Scan for the cell matching the given text and deliver its [X, Y] coordinate at center. 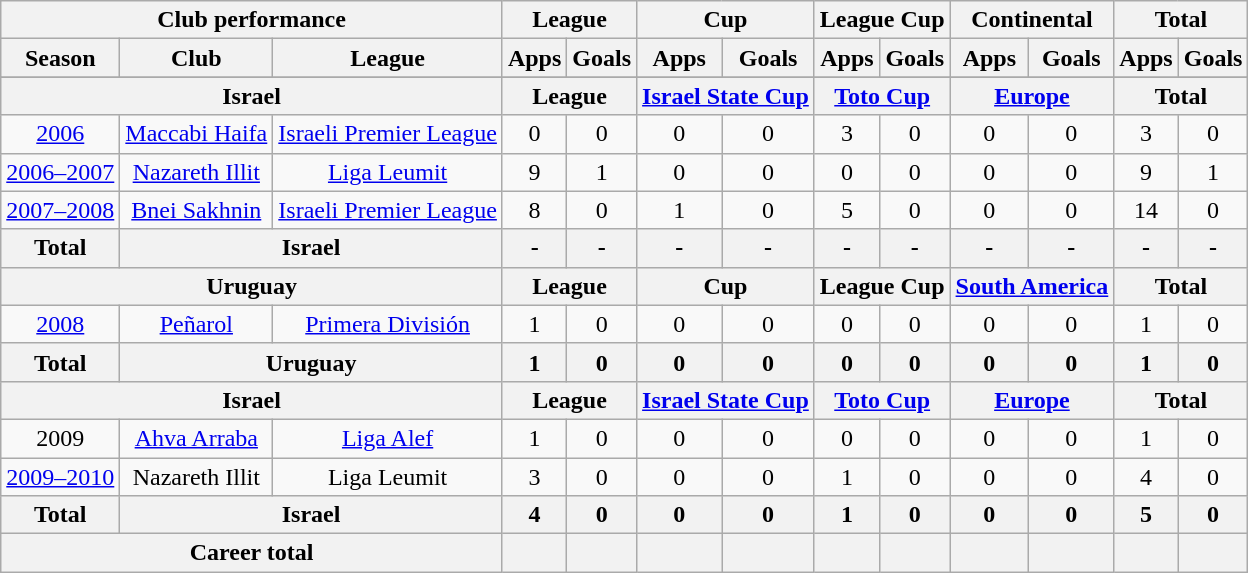
8 [534, 210]
Continental [1032, 20]
Club performance [252, 20]
2009 [60, 438]
2009–2010 [60, 477]
14 [1146, 210]
Primera División [388, 324]
2006 [60, 134]
2006–2007 [60, 172]
Ahva Arraba [196, 438]
Club [196, 58]
Season [60, 58]
Maccabi Haifa [196, 134]
Liga Alef [388, 438]
South America [1032, 286]
Bnei Sakhnin [196, 210]
Peñarol [196, 324]
2008 [60, 324]
Career total [252, 553]
2007–2008 [60, 210]
